Detect which cell encompasses the target text, then output its [X, Y] center coordinate. 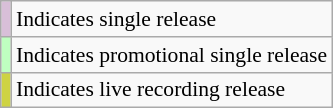
Indicates live recording release [172, 90]
Indicates single release [172, 19]
Indicates promotional single release [172, 55]
